Return (X, Y) of the center of cell containing provided text 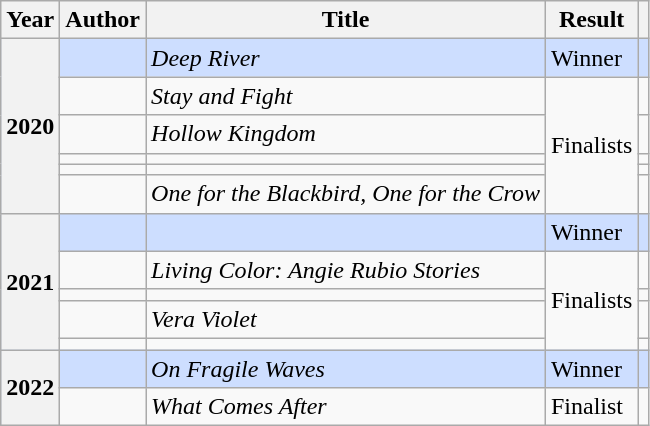
Finalist (591, 407)
Stay and Fight (346, 96)
Title (346, 20)
Year (30, 20)
Vera Violet (346, 319)
What Comes After (346, 407)
2022 (30, 388)
Author (103, 20)
Hollow Kingdom (346, 134)
2020 (30, 126)
Deep River (346, 58)
Result (591, 20)
2021 (30, 281)
On Fragile Waves (346, 369)
One for the Blackbird, One for the Crow (346, 194)
Living Color: Angie Rubio Stories (346, 270)
